Output the (x, y) coordinate of the center of the cell containing the given text.  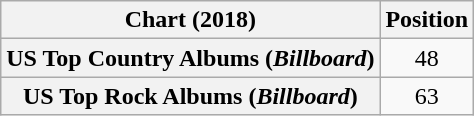
Position (427, 20)
US Top Rock Albums (Billboard) (190, 96)
63 (427, 96)
48 (427, 58)
US Top Country Albums (Billboard) (190, 58)
Chart (2018) (190, 20)
